Locate the cell with the specified text and output its (x, y) center coordinate. 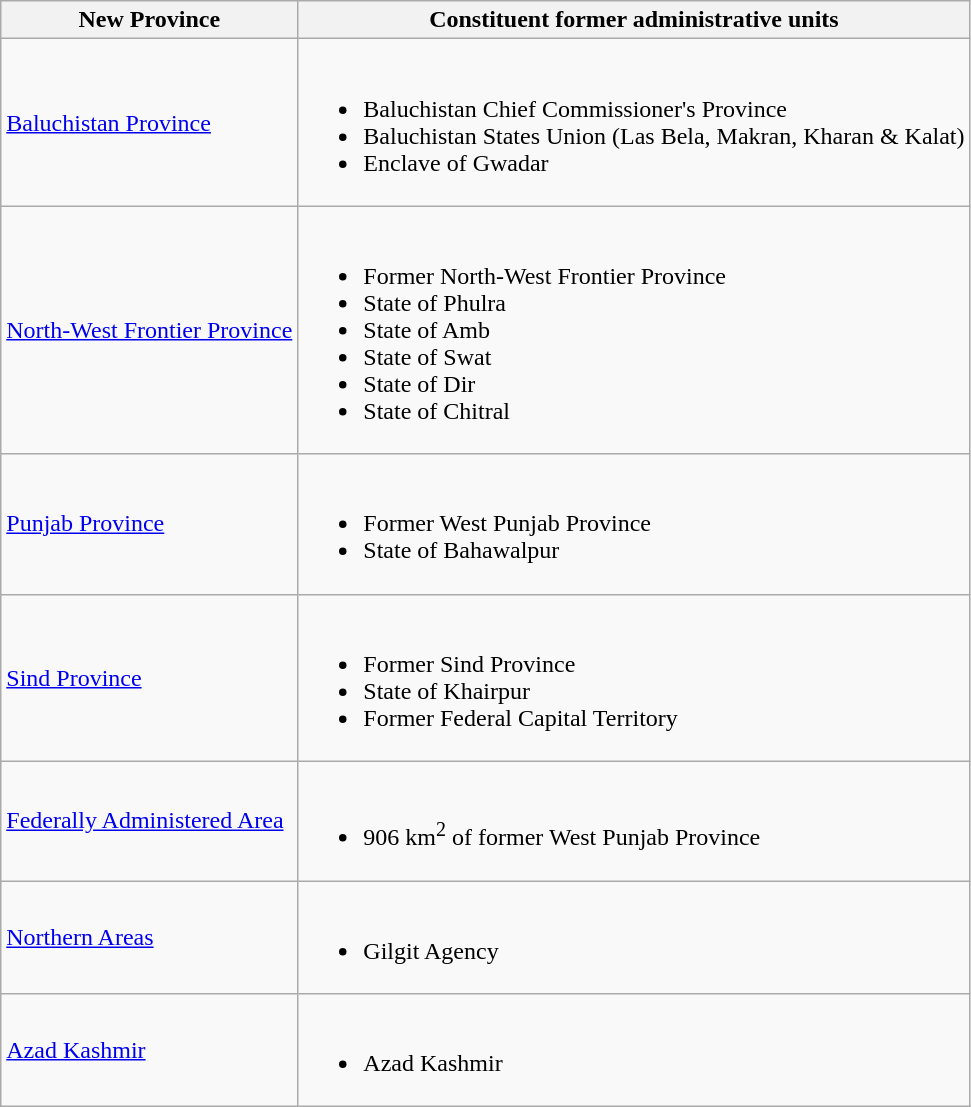
Former North-West Frontier ProvinceState of PhulraState of AmbState of SwatState of DirState of Chitral (634, 330)
Northern Areas (150, 938)
Baluchistan Chief Commissioner's ProvinceBaluchistan States Union (Las Bela, Makran, Kharan & Kalat)Enclave of Gwadar (634, 122)
906 km2 of former West Punjab Province (634, 821)
Punjab Province (150, 524)
North-West Frontier Province (150, 330)
Constituent former administrative units (634, 20)
Sind Province (150, 678)
Former Sind ProvinceState of KhairpurFormer Federal Capital Territory (634, 678)
New Province (150, 20)
Federally Administered Area (150, 821)
Gilgit Agency (634, 938)
Former West Punjab ProvinceState of Bahawalpur (634, 524)
Baluchistan Province (150, 122)
